Extract the [x, y] coordinate from the center of the cell holding the provided text.  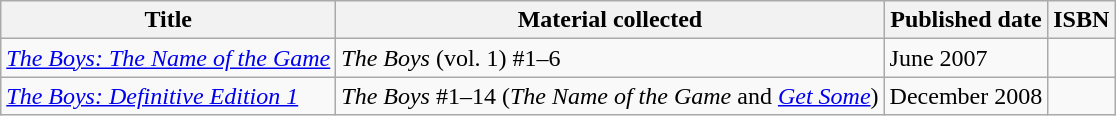
Material collected [610, 20]
Published date [966, 20]
June 2007 [966, 58]
ISBN [1082, 20]
The Boys: Definitive Edition 1 [168, 96]
The Boys: The Name of the Game [168, 58]
The Boys #1–14 (The Name of the Game and Get Some) [610, 96]
Title [168, 20]
December 2008 [966, 96]
The Boys (vol. 1) #1–6 [610, 58]
